Determine the (x, y) coordinate at the center of the cell enclosing the given text.  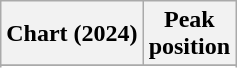
Peakposition (189, 34)
Chart (2024) (72, 34)
